Identify which cell holds the provided text, then report its (x, y) central coordinate. 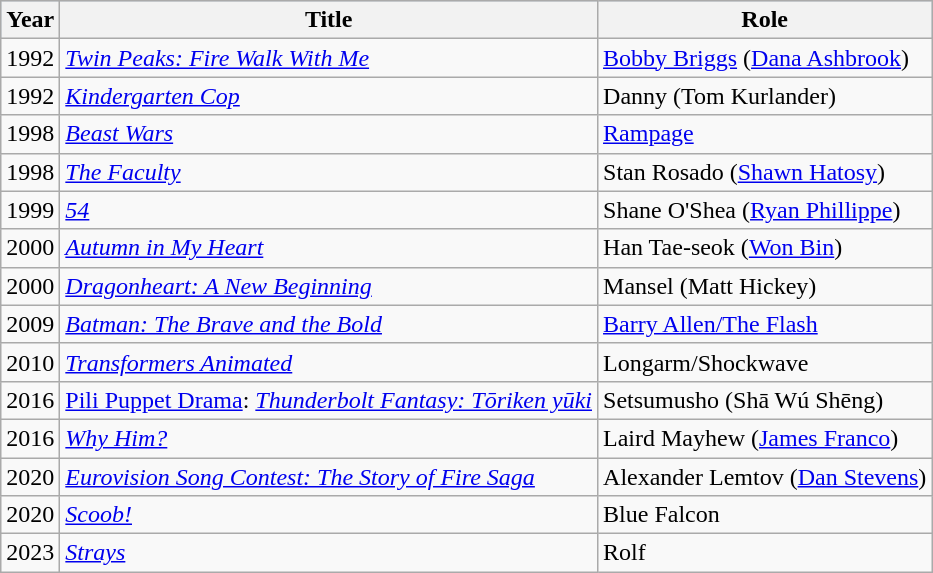
Bobby Briggs (Dana Ashbrook) (765, 58)
Transformers Animated (329, 362)
Setsumusho (Shā Wú Shēng) (765, 400)
Autumn in My Heart (329, 248)
Rolf (765, 553)
Mansel (Matt Hickey) (765, 286)
Danny (Tom Kurlander) (765, 96)
Batman: The Brave and the Bold (329, 324)
Laird Mayhew (James Franco) (765, 438)
Pili Puppet Drama: Thunderbolt Fantasy: Tōriken yūki (329, 400)
Rampage (765, 134)
Role (765, 20)
Dragonheart: A New Beginning (329, 286)
2009 (30, 324)
Why Him? (329, 438)
Title (329, 20)
Alexander Lemtov (Dan Stevens) (765, 477)
Barry Allen/The Flash (765, 324)
Strays (329, 553)
Longarm/Shockwave (765, 362)
Shane O'Shea (Ryan Phillippe) (765, 210)
The Faculty (329, 172)
Kindergarten Cop (329, 96)
Blue Falcon (765, 515)
Twin Peaks: Fire Walk With Me (329, 58)
Year (30, 20)
Han Tae-seok (Won Bin) (765, 248)
Stan Rosado (Shawn Hatosy) (765, 172)
Beast Wars (329, 134)
Scoob! (329, 515)
Eurovision Song Contest: The Story of Fire Saga (329, 477)
1999 (30, 210)
2010 (30, 362)
2023 (30, 553)
54 (329, 210)
